Search for the cell housing the specified text and yield its [x, y] center coordinate. 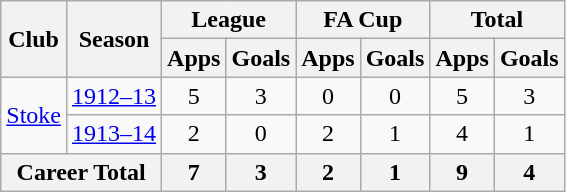
FA Cup [363, 20]
Total [497, 20]
Stoke [34, 115]
7 [194, 172]
9 [462, 172]
1912–13 [114, 96]
1913–14 [114, 134]
Season [114, 39]
League [229, 20]
Club [34, 39]
Career Total [82, 172]
